Determine the (X, Y) coordinate at the center of the cell enclosing the given text.  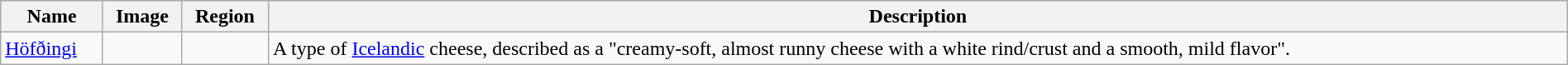
Image (142, 17)
Höfðingi (52, 48)
A type of Icelandic cheese, described as a "creamy-soft, almost runny cheese with a white rind/crust and a smooth, mild flavor". (918, 48)
Description (918, 17)
Name (52, 17)
Region (225, 17)
